For the text-containing cell, return its midpoint in (X, Y) coordinate format. 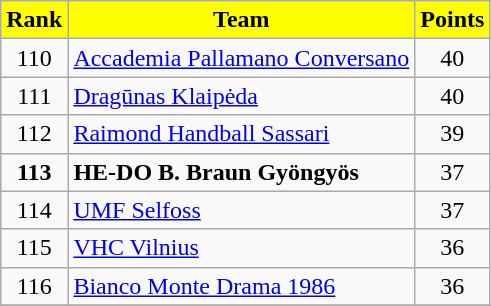
Raimond Handball Sassari (242, 134)
Team (242, 20)
111 (34, 96)
110 (34, 58)
VHC Vilnius (242, 248)
114 (34, 210)
Bianco Monte Drama 1986 (242, 286)
Dragūnas Klaipėda (242, 96)
HE-DO B. Braun Gyöngyös (242, 172)
UMF Selfoss (242, 210)
113 (34, 172)
Points (452, 20)
116 (34, 286)
Accademia Pallamano Conversano (242, 58)
Rank (34, 20)
115 (34, 248)
112 (34, 134)
39 (452, 134)
